Identify which cell holds the provided text, then report its (x, y) central coordinate. 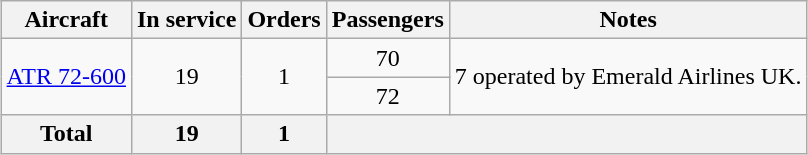
70 (388, 58)
Passengers (388, 20)
7 operated by Emerald Airlines UK. (628, 77)
Aircraft (66, 20)
Total (66, 134)
Orders (284, 20)
Notes (628, 20)
In service (186, 20)
72 (388, 96)
ATR 72-600 (66, 77)
